Identify which cell holds the provided text, then report its [X, Y] central coordinate. 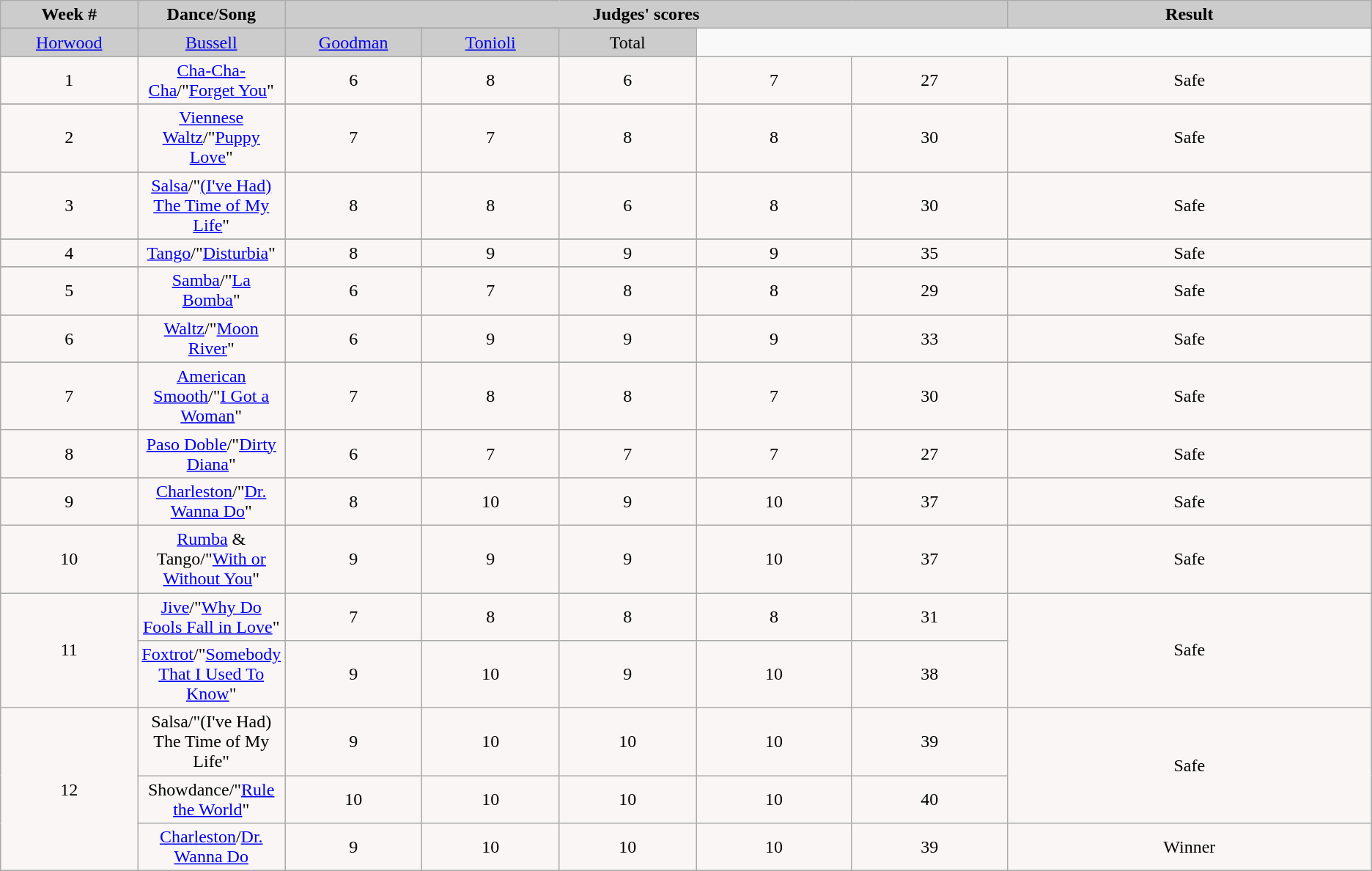
Bussell [211, 43]
2 [69, 138]
Waltz/"Moon River" [211, 339]
29 [929, 290]
Week # [69, 15]
Dance/Song [211, 15]
Samba/"La Bomba" [211, 290]
4 [69, 253]
Winner [1189, 848]
Showdance/"Rule the World" [211, 799]
11 [69, 650]
Judges' scores [646, 15]
Total [627, 43]
1 [69, 81]
12 [69, 790]
Result [1189, 15]
Tango/"Disturbia" [211, 253]
40 [929, 799]
5 [69, 290]
35 [929, 253]
Paso Doble/"Dirty Diana" [211, 453]
Foxtrot/"Somebody That I Used To Know" [211, 675]
Jive/"Why Do Fools Fall in Love" [211, 616]
American Smooth/"I Got a Woman" [211, 396]
Charleston/Dr. Wanna Do [211, 848]
Viennese Waltz/"Puppy Love" [211, 138]
3 [69, 205]
Rumba & Tango/"With or Without You" [211, 559]
Charleston/"Dr. Wanna Do" [211, 501]
33 [929, 339]
Cha-Cha-Cha/"Forget You" [211, 81]
38 [929, 675]
Goodman [353, 43]
Tonioli [491, 43]
Horwood [69, 43]
31 [929, 616]
